Capture the cell that displays the provided text and extract its (X, Y) central coordinate. 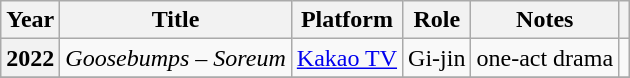
Goosebumps – Soreum (176, 58)
Year (30, 20)
Kakao TV (346, 58)
2022 (30, 58)
Gi-jin (437, 58)
Notes (545, 20)
Title (176, 20)
Role (437, 20)
one-act drama (545, 58)
Platform (346, 20)
